Locate the cell with the specified text and output its (X, Y) center coordinate. 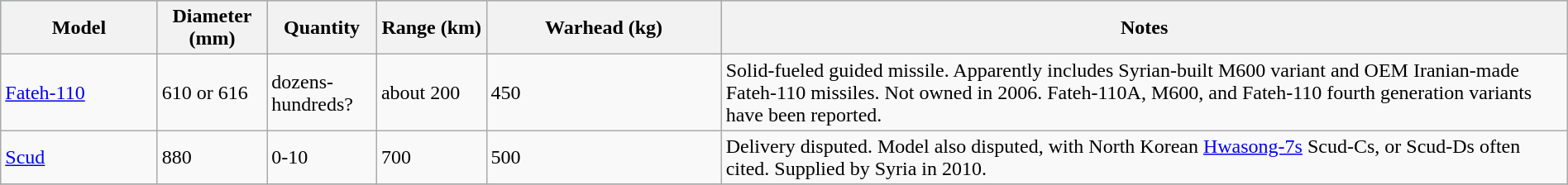
Delivery disputed. Model also disputed, with North Korean Hwasong-7s Scud-Cs, or Scud-Ds often cited. Supplied by Syria in 2010. (1145, 157)
0-10 (323, 157)
Scud (79, 157)
450 (604, 92)
Fateh-110 (79, 92)
Quantity (323, 28)
about 200 (432, 92)
dozens-hundreds? (323, 92)
Model (79, 28)
610 or 616 (212, 92)
Diameter (mm) (212, 28)
880 (212, 157)
Warhead (kg) (604, 28)
700 (432, 157)
Notes (1145, 28)
500 (604, 157)
Range (km) (432, 28)
